Identify which cell holds the provided text, then report its (X, Y) central coordinate. 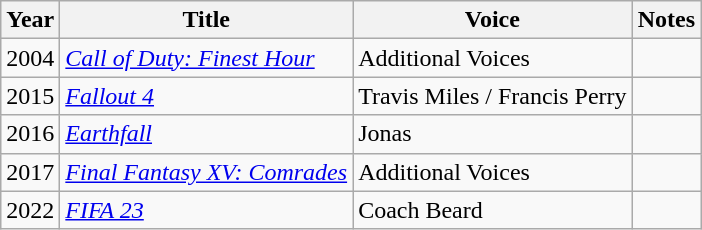
Notes (666, 20)
Call of Duty: Finest Hour (206, 58)
Travis Miles / Francis Perry (493, 96)
Voice (493, 20)
Year (30, 20)
2015 (30, 96)
2017 (30, 172)
Earthfall (206, 134)
2016 (30, 134)
Final Fantasy XV: Comrades (206, 172)
Title (206, 20)
Fallout 4 (206, 96)
2022 (30, 210)
Jonas (493, 134)
2004 (30, 58)
Coach Beard (493, 210)
FIFA 23 (206, 210)
